Output the (x, y) coordinate of the center of the cell containing the given text.  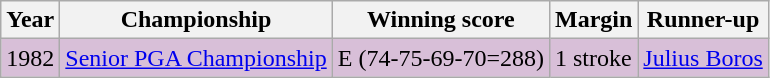
Margin (593, 20)
1 stroke (593, 58)
Championship (196, 20)
Senior PGA Championship (196, 58)
Winning score (440, 20)
Julius Boros (703, 58)
Runner-up (703, 20)
E (74-75-69-70=288) (440, 58)
Year (30, 20)
1982 (30, 58)
